From the cell containing the given text, extract its center point as [x, y] coordinate. 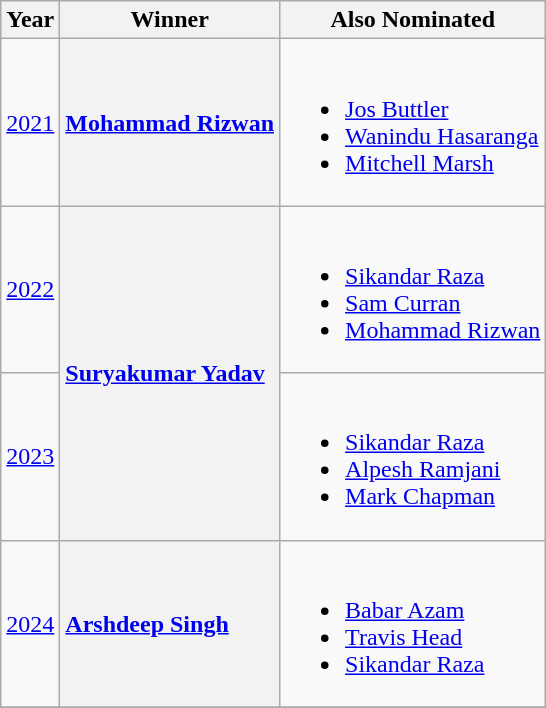
Year [30, 20]
2021 [30, 122]
Suryakumar Yadav [170, 373]
2022 [30, 290]
Babar Azam Travis Head Sikandar Raza [413, 624]
2023 [30, 456]
Mohammad Rizwan [170, 122]
Arshdeep Singh [170, 624]
Also Nominated [413, 20]
Sikandar Raza Alpesh Ramjani Mark Chapman [413, 456]
2024 [30, 624]
Sikandar Raza Sam Curran Mohammad Rizwan [413, 290]
Winner [170, 20]
Jos Buttler Wanindu Hasaranga Mitchell Marsh [413, 122]
